Return [x, y] of the center of cell containing provided text 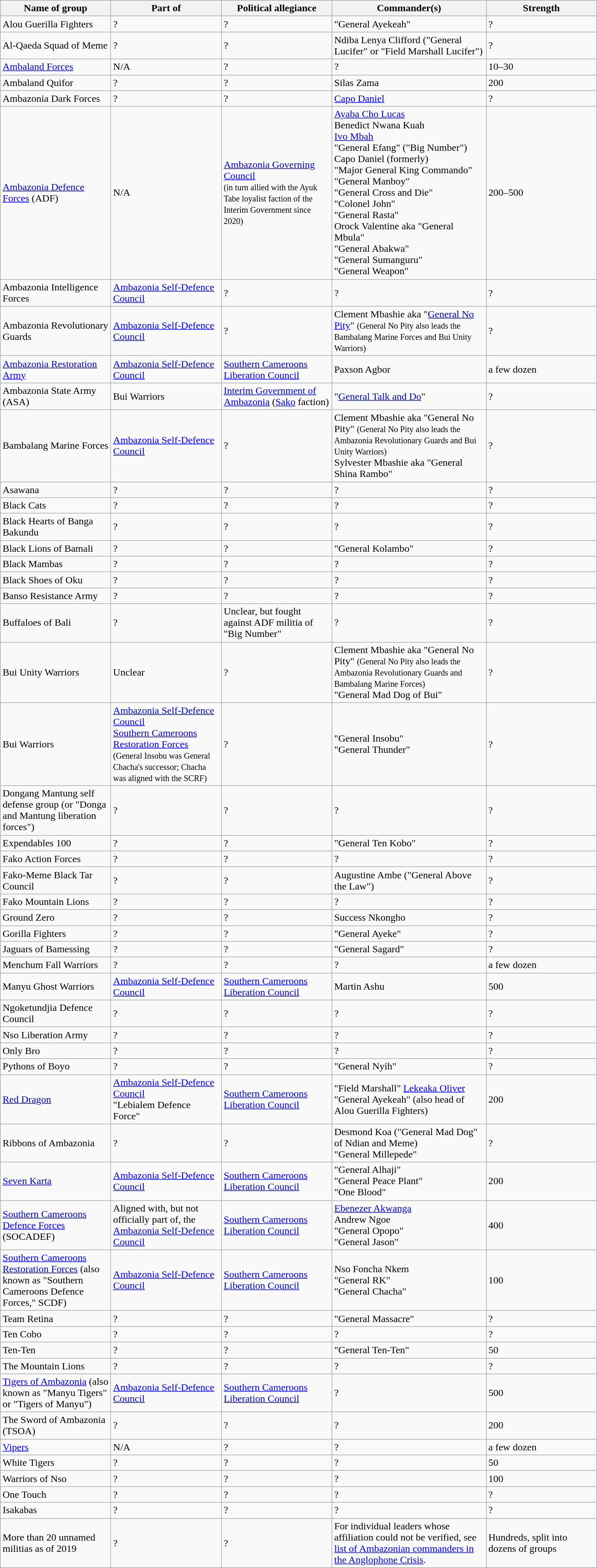
Tigers of Ambazonia (also known as "Manyu Tigers" or "Tigers of Manyu") [56, 1393]
Ground Zero [56, 917]
Vipers [56, 1447]
Desmond Koa ("General Mad Dog" of Ndian and Meme)"General Millepede" [409, 1143]
"General Talk and Do" [409, 396]
Ambazonia Dark Forces [56, 98]
"General Massacre" [409, 1318]
Ngoketundjia Defence Council [56, 1014]
Capo Daniel [409, 98]
Unclear [166, 672]
"General Sagard" [409, 949]
Ambazonia State Army (ASA) [56, 396]
Black Lions of Bamali [56, 548]
Team Retina [56, 1318]
Manyu Ghost Warriors [56, 986]
Clement Mbashie aka "General No Pity" (General No Pity also leads the Bambalang Marine Forces and Bui Unity Warriors) [409, 331]
Ambaland Forces [56, 67]
Buffaloes of Bali [56, 623]
Jaguars of Bamessing [56, 949]
Commander(s) [409, 8]
Dongang Mantung self defense group (or "Donga and Mantung liberation forces") [56, 810]
White Tigers [56, 1463]
200–500 [541, 193]
Isakabas [56, 1510]
"General Nyih" [409, 1067]
For individual leaders whose affiliation could not be verified, see list of Ambazonian commanders in the Anglophone Crisis. [409, 1543]
Black Mambas [56, 564]
Ambazonia Intelligence Forces [56, 292]
Ambazonia Revolutionary Guards [56, 331]
"General Ayeke" [409, 934]
Only Bro [56, 1051]
Menchum Fall Warriors [56, 965]
Banso Resistance Army [56, 596]
Fako-Meme Black Tar Council [56, 880]
Aligned with, but not officially part of, the Ambazonia Self-Defence Council [166, 1225]
Unclear, but fought against ADF militia of "Big Number" [277, 623]
Martin Ashu [409, 986]
"General Insobu""General Thunder" [409, 744]
Ambazonia Governing Council(in turn allied with the Ayuk Tabe loyalist faction of the Interim Government since 2020) [277, 193]
Political allegiance [277, 8]
Ebenezer AkwangaAndrew Ngoe"General Opopo""General Jason" [409, 1225]
Name of group [56, 8]
Augustine Ambe ("General Above the Law") [409, 880]
Nso Liberation Army [56, 1035]
Black Hearts of Banga Bakundu [56, 527]
Seven Karta [56, 1181]
Silas Zama [409, 83]
"General Alhaji""General Peace Plant""One Blood" [409, 1181]
Strength [541, 8]
Success Nkongho [409, 917]
Ambazonia Restoration Army [56, 369]
Al-Qaeda Squad of Meme [56, 46]
More than 20 unnamed militias as of 2019 [56, 1543]
Nso Foncha Nkem"General RK""General Chacha" [409, 1280]
"General Ten Kobo" [409, 843]
Paxson Agbor [409, 369]
Expendables 100 [56, 843]
Fako Mountain Lions [56, 902]
400 [541, 1225]
Ribbons of Ambazonia [56, 1143]
One Touch [56, 1494]
"General Ten-Ten" [409, 1350]
Bui Unity Warriors [56, 672]
Southern Cameroons Defence Forces (SOCADEF) [56, 1225]
Ten Cobo [56, 1334]
Hundreds, split into dozens of groups [541, 1543]
Interim Government of Ambazonia (Sako faction) [277, 396]
Black Shoes of Oku [56, 580]
The Mountain Lions [56, 1366]
Red Dragon [56, 1099]
Southern Cameroons Restoration Forces (also known as "Southern Cameroons Defence Forces," SCDF) [56, 1280]
Asawana [56, 490]
10–30 [541, 67]
Ambaland Quifor [56, 83]
"Field Marshall" Lekeaka Oliver"General Ayekeah" (also head of Alou Guerilla Fighters) [409, 1099]
Ndiba Lenya Clifford ("General Lucifer" or "Field Marshall Lucifer") [409, 46]
Ten-Ten [56, 1350]
Black Cats [56, 506]
Warriors of Nso [56, 1479]
Part of [166, 8]
Bambalang Marine Forces [56, 445]
Ambazonia Self-Defence Council"Lebialem Defence Force" [166, 1099]
Gorilla Fighters [56, 934]
"General Ayekeah" [409, 24]
Alou Guerilla Fighters [56, 24]
The Sword of Ambazonia (TSOA) [56, 1426]
"General Kolambo" [409, 548]
Ambazonia Self-Defence CouncilSouthern Cameroons Restoration Forces (General Insobu was General Chacha's successor; Chacha was aligned with the SCRF) [166, 744]
Fako Action Forces [56, 859]
Ambazonia Defence Forces (ADF) [56, 193]
Pythons of Boyo [56, 1067]
